Provide the (X, Y) coordinate of the cell's center where the given text is located.  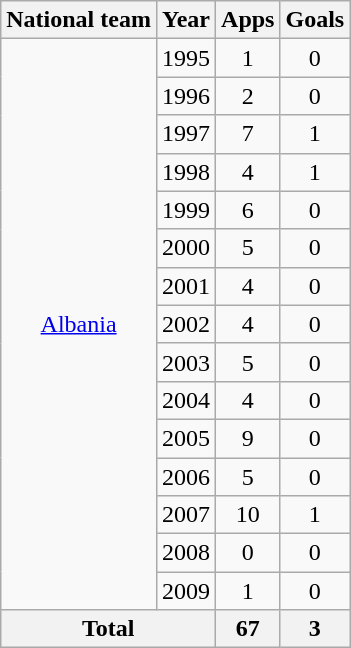
1998 (186, 172)
Year (186, 20)
2005 (186, 438)
1997 (186, 134)
6 (248, 210)
2001 (186, 286)
2000 (186, 248)
2003 (186, 362)
67 (248, 629)
2006 (186, 477)
Total (108, 629)
2009 (186, 591)
2002 (186, 324)
Apps (248, 20)
1995 (186, 58)
Goals (315, 20)
2004 (186, 400)
2008 (186, 553)
National team (79, 20)
1996 (186, 96)
9 (248, 438)
10 (248, 515)
1999 (186, 210)
2 (248, 96)
7 (248, 134)
2007 (186, 515)
3 (315, 629)
Albania (79, 324)
